Scan for the cell matching the given text and deliver its [x, y] coordinate at center. 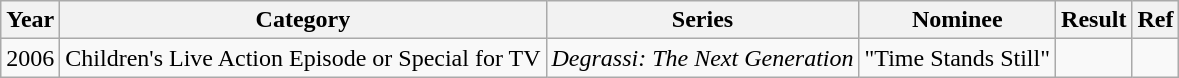
Ref [1156, 20]
Nominee [957, 20]
Degrassi: The Next Generation [702, 58]
Year [30, 20]
2006 [30, 58]
Series [702, 20]
"Time Stands Still" [957, 58]
Result [1094, 20]
Category [303, 20]
Children's Live Action Episode or Special for TV [303, 58]
